Identify which cell holds the provided text, then report its [x, y] central coordinate. 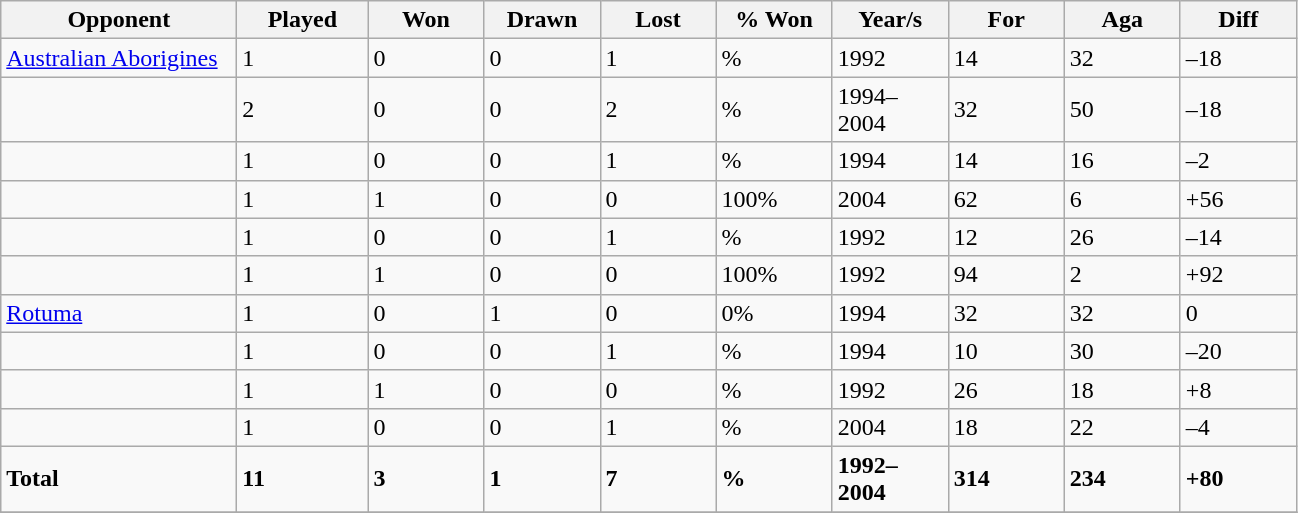
11 [302, 478]
Diff [1238, 20]
30 [1122, 351]
94 [1006, 275]
For [1006, 20]
0% [774, 313]
1994–2004 [890, 110]
–20 [1238, 351]
–14 [1238, 237]
234 [1122, 478]
Australian Aborigines [119, 58]
Aga [1122, 20]
50 [1122, 110]
1992–2004 [890, 478]
16 [1122, 161]
Total [119, 478]
–2 [1238, 161]
–4 [1238, 427]
+56 [1238, 199]
Rotuma [119, 313]
7 [658, 478]
+8 [1238, 389]
3 [426, 478]
22 [1122, 427]
Won [426, 20]
+80 [1238, 478]
% Won [774, 20]
Year/s [890, 20]
+92 [1238, 275]
12 [1006, 237]
62 [1006, 199]
10 [1006, 351]
Drawn [542, 20]
314 [1006, 478]
Opponent [119, 20]
6 [1122, 199]
Lost [658, 20]
Played [302, 20]
